Capture the cell that displays the provided text and extract its [X, Y] central coordinate. 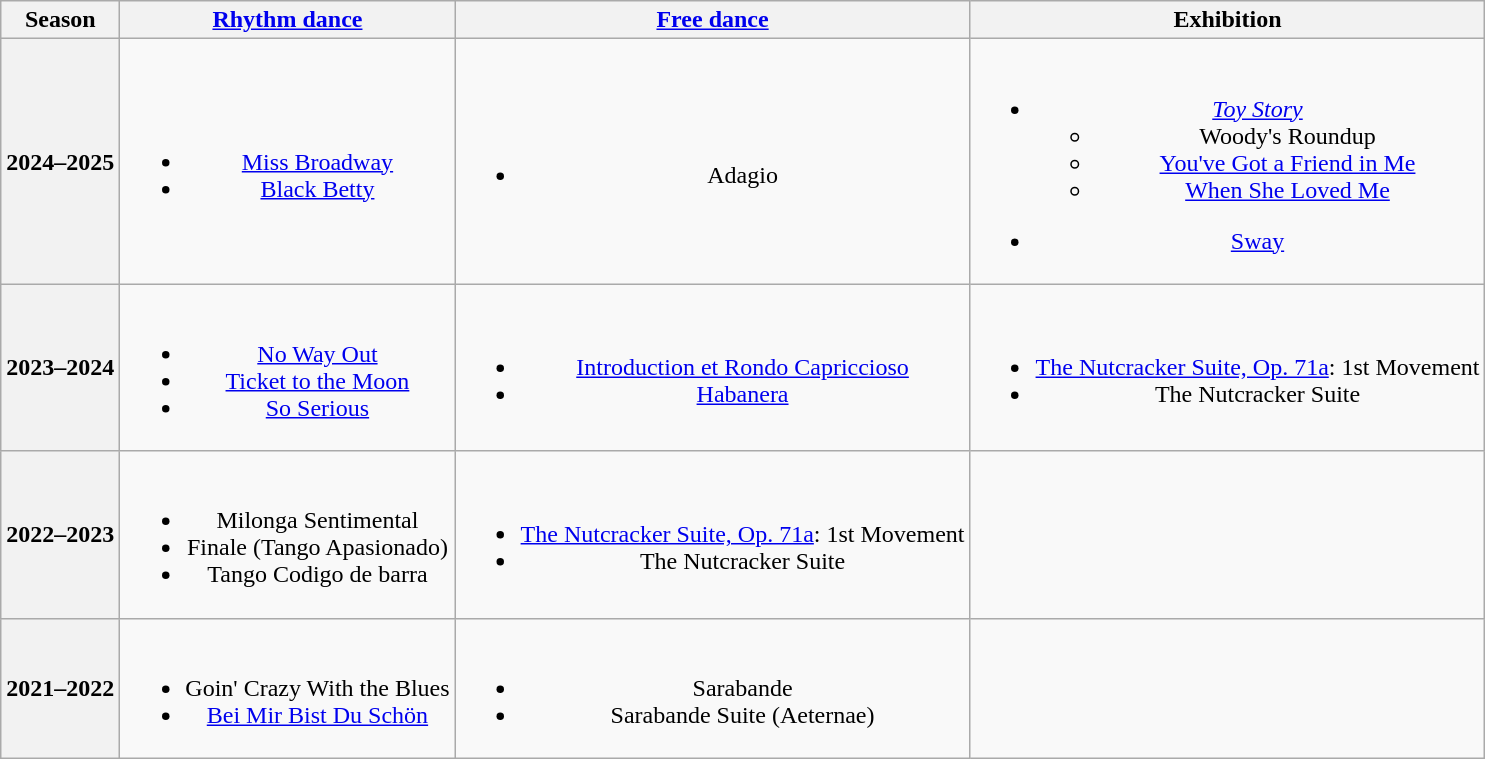
Introduction et Rondo Capriccioso Habanera [712, 368]
Goin' Crazy With the Blues Bei Mir Bist Du Schön [288, 688]
2021–2022 [60, 688]
Toy StoryWoody's Roundup You've Got a Friend in Me When She Loved Me Sway [1228, 162]
No Way OutTicket to the MoonSo Serious [288, 368]
2024–2025 [60, 162]
Exhibition [1228, 20]
Free dance [712, 20]
Adagio [712, 162]
Sarabande Sarabande Suite (Aeternae) [712, 688]
Rhythm dance [288, 20]
Miss Broadway Black Betty [288, 162]
2023–2024 [60, 368]
Milonga Sentimental Finale (Tango Apasionado) Tango Codigo de barra [288, 534]
Season [60, 20]
2022–2023 [60, 534]
